Identify which cell holds the provided text, then report its [x, y] central coordinate. 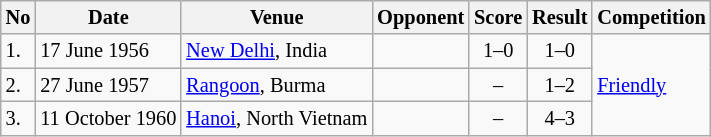
Rangoon, Burma [276, 85]
1–2 [560, 85]
Hanoi, North Vietnam [276, 118]
Score [498, 17]
3. [18, 118]
Opponent [420, 17]
Friendly [651, 84]
No [18, 17]
27 June 1957 [108, 85]
Competition [651, 17]
11 October 1960 [108, 118]
17 June 1956 [108, 51]
New Delhi, India [276, 51]
4–3 [560, 118]
1. [18, 51]
Result [560, 17]
Date [108, 17]
2. [18, 85]
Venue [276, 17]
